Extract the (X, Y) coordinate from the center of the cell holding the provided text.  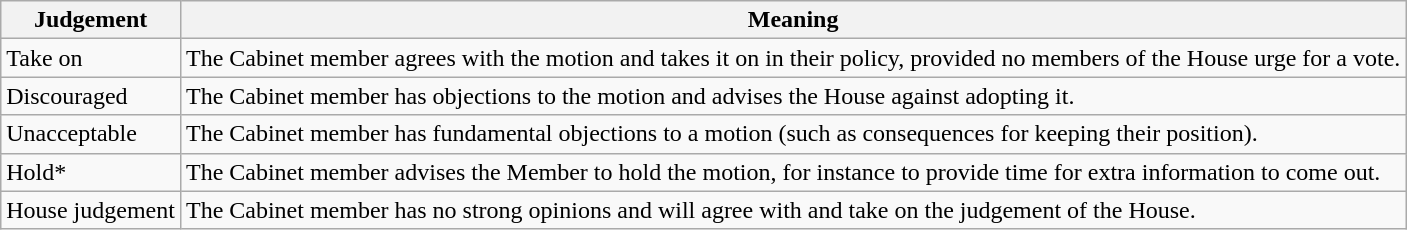
Hold* (91, 172)
Discouraged (91, 96)
Unacceptable (91, 134)
Meaning (792, 20)
Judgement (91, 20)
The Cabinet member has no strong opinions and will agree with and take on the judgement of the House. (792, 210)
The Cabinet member has objections to the motion and advises the House against adopting it. (792, 96)
The Cabinet member has fundamental objections to a motion (such as consequences for keeping their position). (792, 134)
The Cabinet member agrees with the motion and takes it on in their policy, provided no members of the House urge for a vote. (792, 58)
The Cabinet member advises the Member to hold the motion, for instance to provide time for extra information to come out. (792, 172)
House judgement (91, 210)
Take on (91, 58)
